Search for the cell housing the specified text and yield its [X, Y] center coordinate. 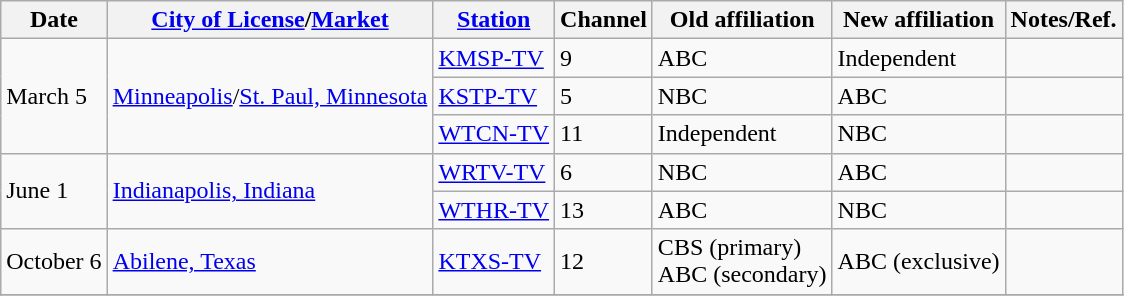
Date [54, 20]
ABC (exclusive) [918, 262]
KSTP-TV [494, 96]
June 1 [54, 191]
Channel [604, 20]
5 [604, 96]
KTXS-TV [494, 262]
March 5 [54, 96]
New affiliation [918, 20]
11 [604, 134]
Notes/Ref. [1064, 20]
12 [604, 262]
KMSP-TV [494, 58]
Abilene, Texas [270, 262]
WRTV-TV [494, 172]
City of License/Market [270, 20]
6 [604, 172]
WTCN-TV [494, 134]
October 6 [54, 262]
WTHR-TV [494, 210]
9 [604, 58]
13 [604, 210]
Station [494, 20]
Old affiliation [742, 20]
Indianapolis, Indiana [270, 191]
Minneapolis/St. Paul, Minnesota [270, 96]
CBS (primary) ABC (secondary) [742, 262]
